From the cell containing the given text, extract its center point as (x, y) coordinate. 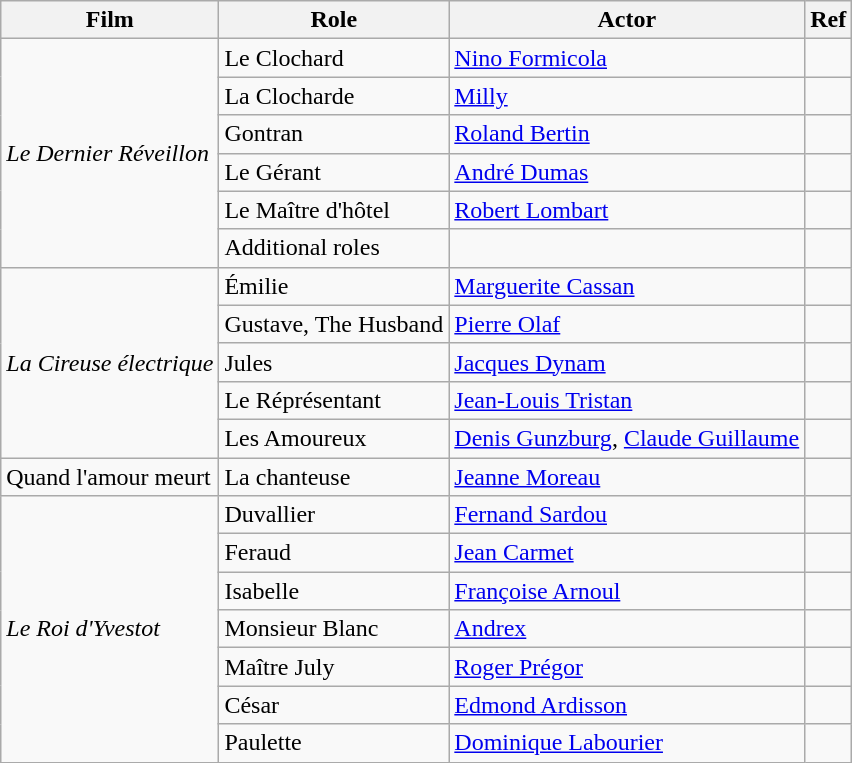
Roger Prégor (627, 667)
Dominique Labourier (627, 743)
Le Roi d'Yvestot (110, 629)
Quand l'amour meurt (110, 477)
Le Maître d'hôtel (334, 210)
Françoise Arnoul (627, 591)
Jean Carmet (627, 553)
Role (334, 20)
Edmond Ardisson (627, 705)
Actor (627, 20)
Milly (627, 96)
Gontran (334, 134)
Le Dernier Réveillon (110, 153)
Les Amoureux (334, 438)
Monsieur Blanc (334, 629)
La Cireuse électrique (110, 362)
Denis Gunzburg, Claude Guillaume (627, 438)
Marguerite Cassan (627, 286)
Roland Bertin (627, 134)
Film (110, 20)
Le Clochard (334, 58)
Ref (828, 20)
La Clocharde (334, 96)
Jeanne Moreau (627, 477)
Andrex (627, 629)
Gustave, The Husband (334, 324)
Pierre Olaf (627, 324)
La chanteuse (334, 477)
César (334, 705)
Feraud (334, 553)
Paulette (334, 743)
Nino Formicola (627, 58)
Isabelle (334, 591)
Robert Lombart (627, 210)
Émilie (334, 286)
Additional roles (334, 248)
Le Gérant (334, 172)
Jacques Dynam (627, 362)
Jean-Louis Tristan (627, 400)
Duvallier (334, 515)
André Dumas (627, 172)
Maître July (334, 667)
Le Réprésentant (334, 400)
Fernand Sardou (627, 515)
Jules (334, 362)
